From the cell containing the given text, extract its center point as (X, Y) coordinate. 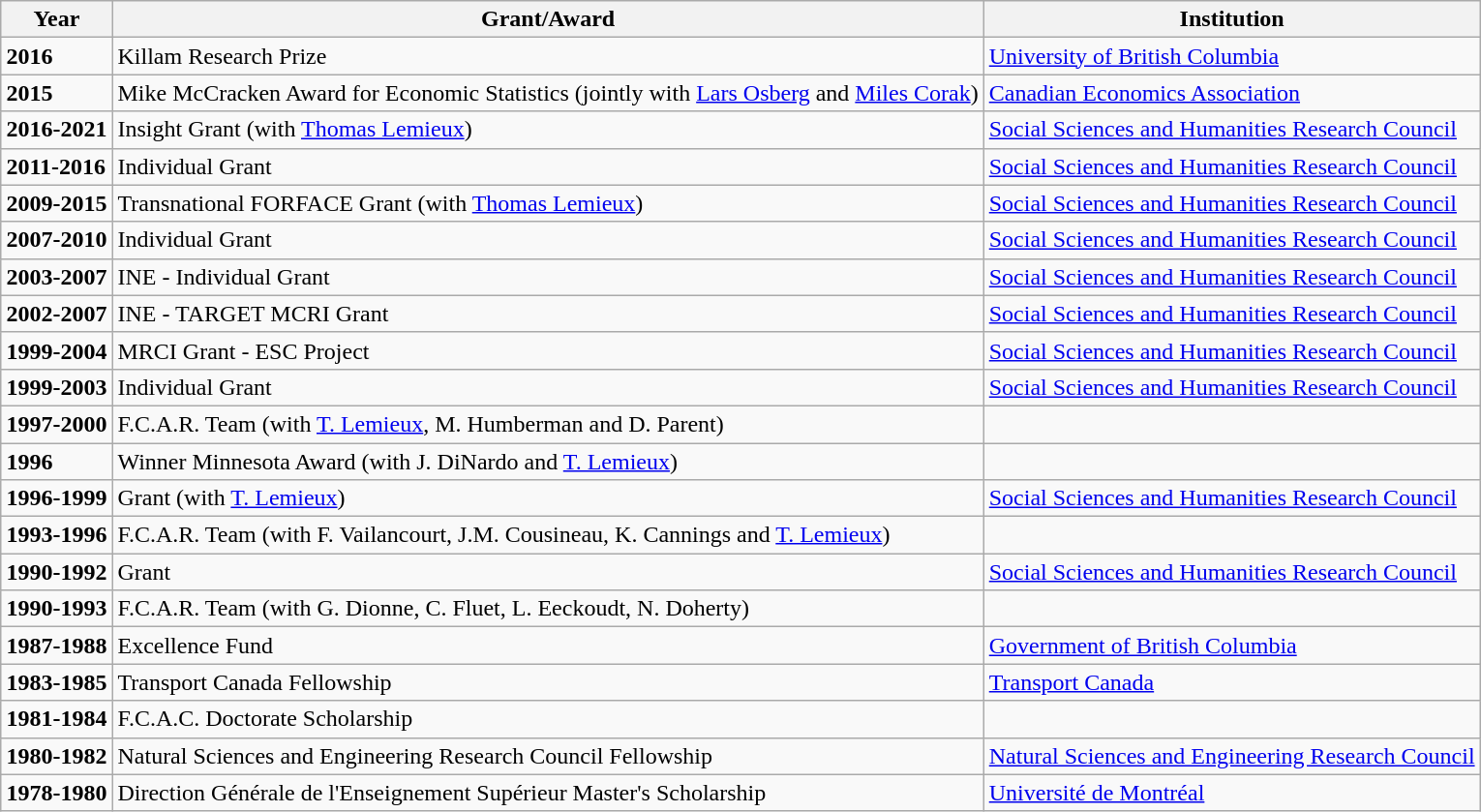
F.C.A.R. Team (with G. Dionne, C. Fluet, L. Eeckoudt, N. Doherty) (548, 609)
2016 (56, 56)
Killam Research Prize (548, 56)
1990-1993 (56, 609)
INE - TARGET MCRI Grant (548, 314)
Université de Montréal (1231, 793)
1999-2003 (56, 387)
Winner Minnesota Award (with J. DiNardo and T. Lemieux) (548, 462)
MRCI Grant - ESC Project (548, 350)
Grant (with T. Lemieux) (548, 498)
Grant/Award (548, 19)
F.C.A.C. Doctorate Scholarship (548, 719)
Direction Générale de l'Enseignement Supérieur Master's Scholarship (548, 793)
Transport Canada (1231, 682)
Natural Sciences and Engineering Research Council (1231, 756)
Transnational FORFACE Grant (with Thomas Lemieux) (548, 203)
Government of British Columbia (1231, 646)
University of British Columbia (1231, 56)
Institution (1231, 19)
1987-1988 (56, 646)
Excellence Fund (548, 646)
1993-1996 (56, 535)
Mike McCracken Award for Economic Statistics (jointly with Lars Osberg and Miles Corak) (548, 93)
2015 (56, 93)
Grant (548, 572)
2003-2007 (56, 277)
2011-2016 (56, 166)
1997-2000 (56, 424)
Transport Canada Fellowship (548, 682)
2002-2007 (56, 314)
Canadian Economics Association (1231, 93)
1999-2004 (56, 350)
F.C.A.R. Team (with T. Lemieux, M. Humberman and D. Parent) (548, 424)
1978-1980 (56, 793)
2007-2010 (56, 240)
1980-1982 (56, 756)
INE - Individual Grant (548, 277)
2016-2021 (56, 130)
1990-1992 (56, 572)
2009-2015 (56, 203)
1996-1999 (56, 498)
1996 (56, 462)
F.C.A.R. Team (with F. Vailancourt, J.M. Cousineau, K. Cannings and T. Lemieux) (548, 535)
1983-1985 (56, 682)
Natural Sciences and Engineering Research Council Fellowship (548, 756)
Year (56, 19)
Insight Grant (with Thomas Lemieux) (548, 130)
1981-1984 (56, 719)
